Extract the [X, Y] coordinate from the center of the cell holding the provided text.  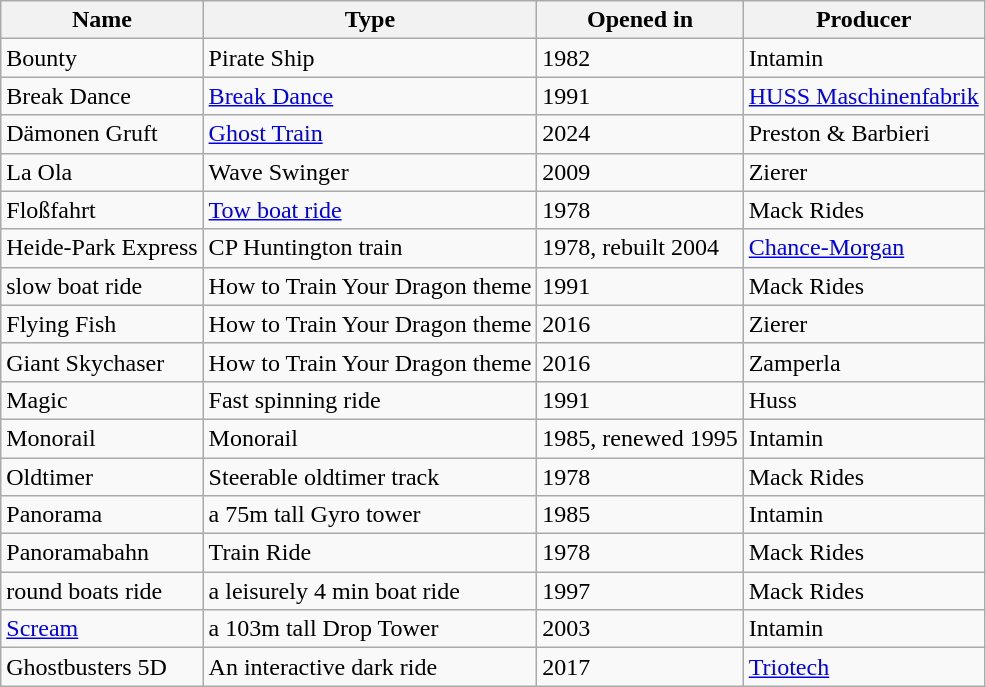
1982 [640, 58]
Huss [864, 400]
2003 [640, 629]
Heide-Park Express [102, 248]
Flying Fish [102, 324]
Zamperla [864, 362]
Opened in [640, 20]
Fast spinning ride [370, 400]
Pirate Ship [370, 58]
Ghost Train [370, 134]
Magic [102, 400]
La Ola [102, 172]
HUSS Maschinenfabrik [864, 96]
2024 [640, 134]
Floßfahrt [102, 210]
An interactive dark ride [370, 667]
Chance-Morgan [864, 248]
Giant Skychaser [102, 362]
1978, rebuilt 2004 [640, 248]
Preston & Barbieri [864, 134]
Panorama [102, 515]
1985 [640, 515]
Train Ride [370, 553]
1985, renewed 1995 [640, 438]
a 75m tall Gyro tower [370, 515]
Tow boat ride [370, 210]
Panoramabahn [102, 553]
Bounty [102, 58]
Steerable oldtimer track [370, 477]
round boats ride [102, 591]
2009 [640, 172]
Wave Swinger [370, 172]
Producer [864, 20]
Triotech [864, 667]
slow boat ride [102, 286]
2017 [640, 667]
Name [102, 20]
a 103m tall Drop Tower [370, 629]
Dämonen Gruft [102, 134]
Oldtimer [102, 477]
Scream [102, 629]
Ghostbusters 5D [102, 667]
CP Huntington train [370, 248]
1997 [640, 591]
a leisurely 4 min boat ride [370, 591]
Type [370, 20]
